Output the (X, Y) coordinate of the center of the cell containing the given text.  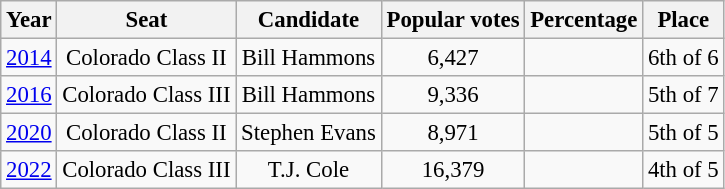
5th of 7 (684, 95)
Popular votes (453, 20)
Year (29, 20)
Candidate (308, 20)
Place (684, 20)
8,971 (453, 133)
2014 (29, 58)
9,336 (453, 95)
5th of 5 (684, 133)
6,427 (453, 58)
16,379 (453, 170)
6th of 6 (684, 58)
Stephen Evans (308, 133)
2020 (29, 133)
Percentage (584, 20)
2016 (29, 95)
2022 (29, 170)
T.J. Cole (308, 170)
4th of 5 (684, 170)
Seat (146, 20)
